For the text-containing cell, return its midpoint in [X, Y] coordinate format. 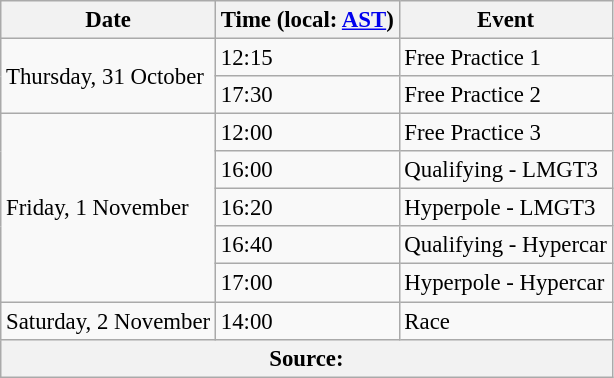
Time (local: AST) [307, 20]
14:00 [307, 321]
Qualifying - LMGT3 [506, 170]
Friday, 1 November [108, 208]
16:00 [307, 170]
17:00 [307, 283]
12:15 [307, 58]
Saturday, 2 November [108, 321]
Free Practice 2 [506, 95]
16:20 [307, 208]
Free Practice 3 [506, 133]
Date [108, 20]
Race [506, 321]
Event [506, 20]
16:40 [307, 245]
Qualifying - Hypercar [506, 245]
Free Practice 1 [506, 58]
12:00 [307, 133]
Thursday, 31 October [108, 76]
Source: [306, 358]
Hyperpole - LMGT3 [506, 208]
Hyperpole - Hypercar [506, 283]
17:30 [307, 95]
